Determine the [x, y] coordinate at the center of the cell enclosing the given text.  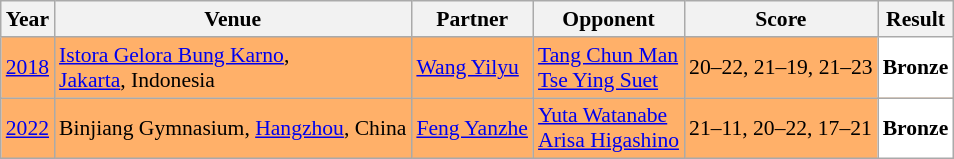
2022 [28, 128]
Tang Chun Man Tse Ying Suet [608, 68]
Istora Gelora Bung Karno,Jakarta, Indonesia [232, 68]
Binjiang Gymnasium, Hangzhou, China [232, 128]
Partner [472, 19]
Result [916, 19]
Feng Yanzhe [472, 128]
Score [781, 19]
2018 [28, 68]
Year [28, 19]
21–11, 20–22, 17–21 [781, 128]
Yuta Watanabe Arisa Higashino [608, 128]
Opponent [608, 19]
Wang Yilyu [472, 68]
20–22, 21–19, 21–23 [781, 68]
Venue [232, 19]
